Provide the (x, y) coordinate of the cell's center where the given text is located.  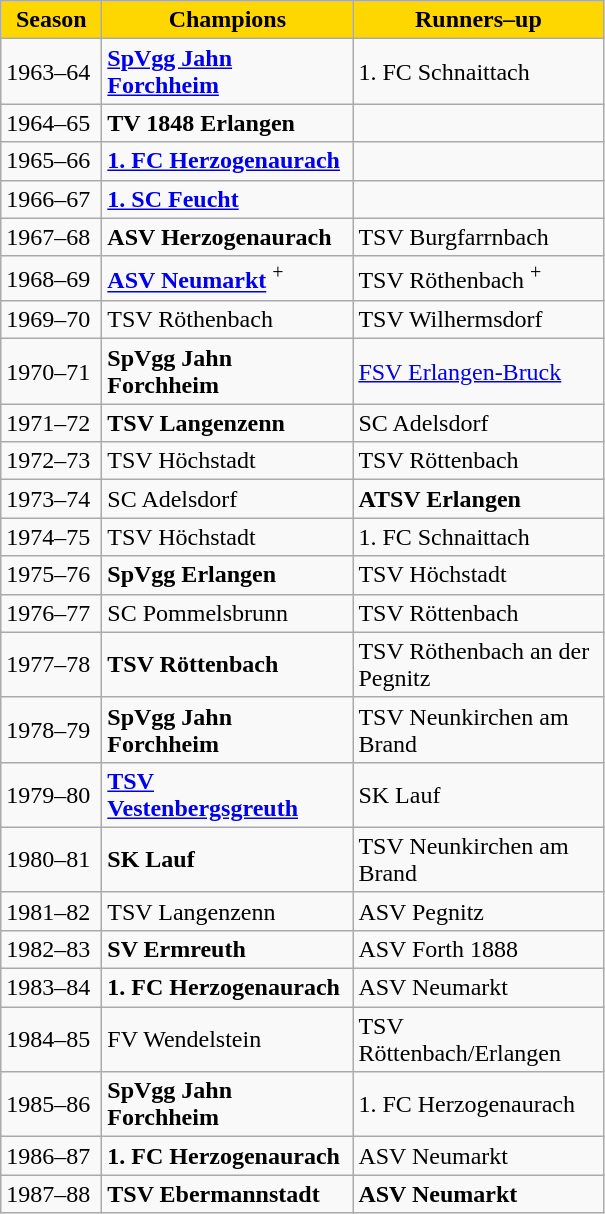
Runners–up (478, 20)
1963–64 (52, 72)
1969–70 (52, 320)
ASV Forth 1888 (478, 949)
1983–84 (52, 988)
TSV Röthenbach + (478, 278)
FSV Erlangen-Bruck (478, 372)
1967–68 (52, 237)
1984–85 (52, 1040)
1986–87 (52, 1156)
1982–83 (52, 949)
1972–73 (52, 461)
1. SC Feucht (228, 199)
1977–78 (52, 664)
1974–75 (52, 537)
1976–77 (52, 613)
SV Ermreuth (228, 949)
1973–74 (52, 499)
TSV Röthenbach an der Pegnitz (478, 664)
TSV Wilhermsdorf (478, 320)
SpVgg Erlangen (228, 575)
1981–82 (52, 911)
1975–76 (52, 575)
1970–71 (52, 372)
1964–65 (52, 123)
1980–81 (52, 860)
1985–86 (52, 1104)
TSV Röttenbach/Erlangen (478, 1040)
ASV Pegnitz (478, 911)
ATSV Erlangen (478, 499)
ASV Neumarkt + (228, 278)
1978–79 (52, 730)
TSV Ebermannstadt (228, 1194)
SC Pommelsbrunn (228, 613)
1968–69 (52, 278)
FV Wendelstein (228, 1040)
Champions (228, 20)
1965–66 (52, 161)
TSV Burgfarrnbach (478, 237)
Season (52, 20)
TV 1848 Erlangen (228, 123)
1971–72 (52, 423)
ASV Herzogenaurach (228, 237)
1979–80 (52, 794)
TSV Röthenbach (228, 320)
1966–67 (52, 199)
1987–88 (52, 1194)
TSV Vestenbergsgreuth (228, 794)
